Return the (x, y) coordinate for the center point of the cell that contains the specified text.  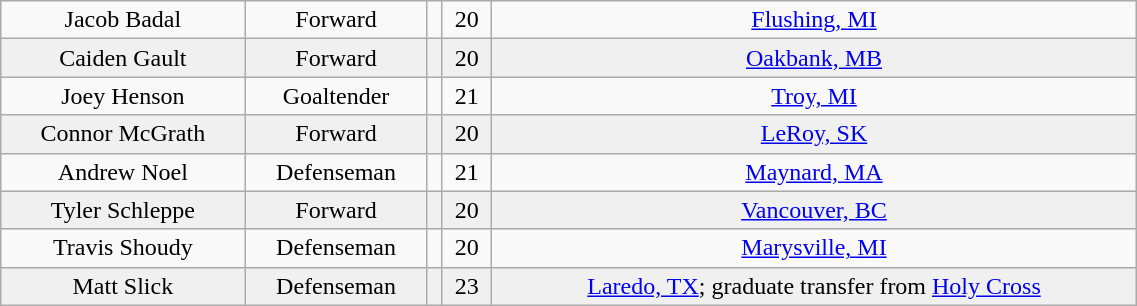
Joey Henson (123, 96)
Jacob Badal (123, 20)
Matt Slick (123, 286)
Caiden Gault (123, 58)
Laredo, TX; graduate transfer from Holy Cross (814, 286)
Maynard, MA (814, 172)
Travis Shoudy (123, 248)
LeRoy, SK (814, 134)
Troy, MI (814, 96)
23 (466, 286)
Vancouver, BC (814, 210)
Goaltender (336, 96)
Connor McGrath (123, 134)
Oakbank, MB (814, 58)
Marysville, MI (814, 248)
Flushing, MI (814, 20)
Tyler Schleppe (123, 210)
Andrew Noel (123, 172)
